Identify which cell holds the provided text, then report its (x, y) central coordinate. 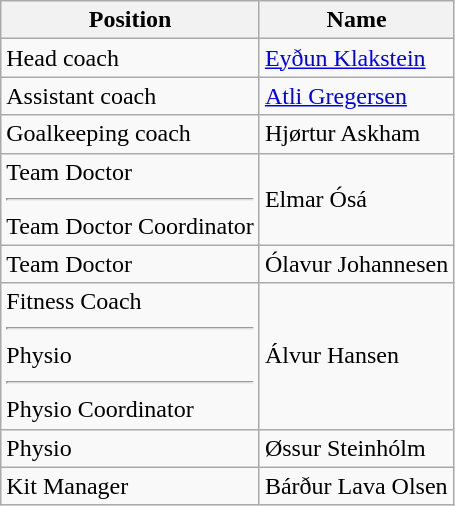
Elmar Ósá (356, 199)
Atli Gregersen (356, 96)
Ólavur Johannesen (356, 264)
Eyðun Klakstein (356, 58)
Hjørtur Askham (356, 134)
Fitness CoachPhysioPhysio Coordinator (130, 356)
Team Doctor (130, 264)
Bárður Lava Olsen (356, 486)
Team DoctorTeam Doctor Coordinator (130, 199)
Goalkeeping coach (130, 134)
Head coach (130, 58)
Álvur Hansen (356, 356)
Kit Manager (130, 486)
Physio (130, 448)
Position (130, 20)
Øssur Steinhólm (356, 448)
Name (356, 20)
Assistant coach (130, 96)
